Pinpoint the cell where the given text exists, returning its [X, Y] midpoint coordinate. 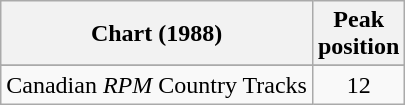
Peakposition [358, 34]
Canadian RPM Country Tracks [157, 85]
Chart (1988) [157, 34]
12 [358, 85]
